Capture the cell that displays the provided text and extract its (X, Y) central coordinate. 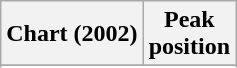
Chart (2002) (72, 34)
Peakposition (189, 34)
